From the cell containing the given text, extract its center point as [X, Y] coordinate. 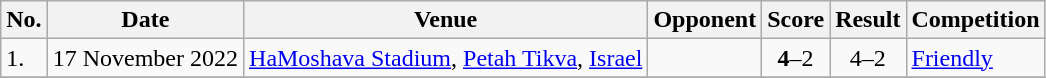
Opponent [705, 20]
HaMoshava Stadium, Petah Tikva, Israel [446, 58]
1. [24, 58]
Score [796, 20]
Venue [446, 20]
Friendly [976, 58]
Result [868, 20]
Date [145, 20]
17 November 2022 [145, 58]
Competition [976, 20]
No. [24, 20]
